Search for the cell housing the specified text and yield its [x, y] center coordinate. 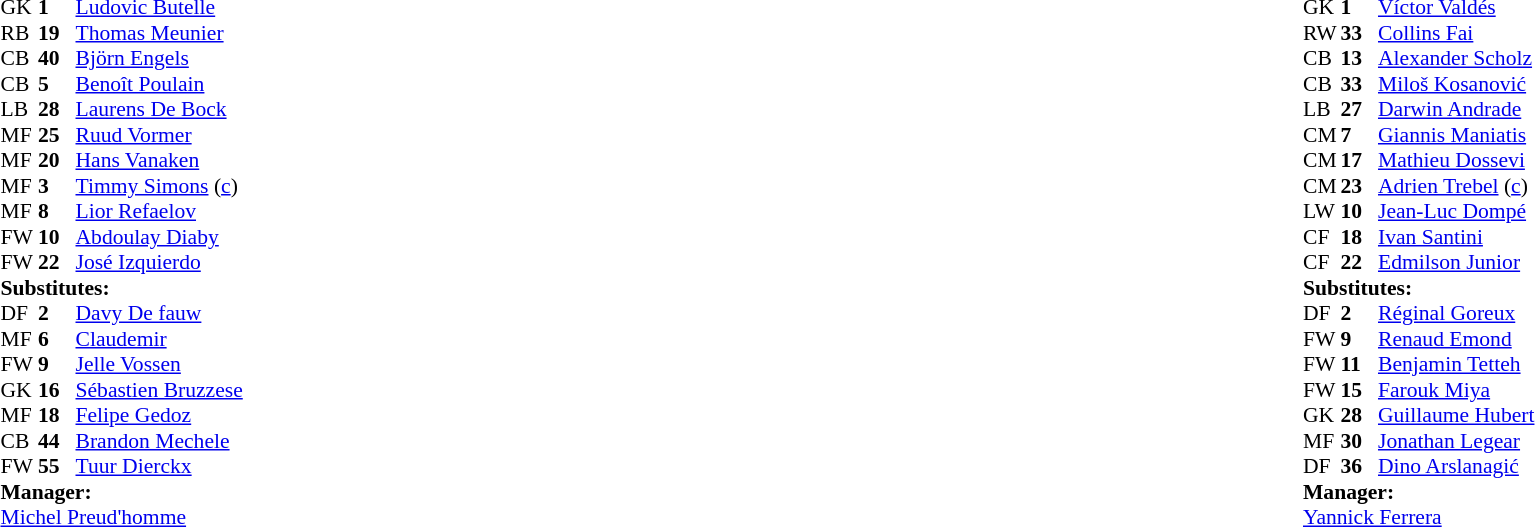
17 [1359, 161]
Thomas Meunier [160, 33]
Tuur Dierckx [160, 467]
Jonathan Legear [1456, 441]
Edmilson Junior [1456, 263]
LW [1322, 211]
16 [57, 390]
Collins Fai [1456, 33]
Laurens De Bock [160, 109]
Björn Engels [160, 59]
Mathieu Dossevi [1456, 161]
Brandon Mechele [160, 441]
55 [57, 467]
Adrien Trebel (c) [1456, 186]
Davy De fauw [160, 313]
Dino Arslanagić [1456, 467]
Jean-Luc Dompé [1456, 211]
19 [57, 33]
8 [57, 211]
RW [1322, 33]
13 [1359, 59]
Réginal Goreux [1456, 313]
Renaud Emond [1456, 339]
Jelle Vossen [160, 365]
Alexander Scholz [1456, 59]
José Izquierdo [160, 263]
25 [57, 135]
11 [1359, 365]
36 [1359, 467]
RB [19, 33]
Guillaume Hubert [1456, 415]
44 [57, 441]
Claudemir [160, 339]
27 [1359, 109]
Timmy Simons (c) [160, 186]
3 [57, 186]
7 [1359, 135]
Lior Refaelov [160, 211]
6 [57, 339]
Ruud Vormer [160, 135]
5 [57, 84]
Benjamin Tetteh [1456, 365]
Ivan Santini [1456, 237]
Benoît Poulain [160, 84]
40 [57, 59]
Felipe Gedoz [160, 415]
Sébastien Bruzzese [160, 390]
Abdoulay Diaby [160, 237]
20 [57, 161]
Hans Vanaken [160, 161]
Farouk Miya [1456, 390]
23 [1359, 186]
Giannis Maniatis [1456, 135]
30 [1359, 441]
15 [1359, 390]
Miloš Kosanović [1456, 84]
Darwin Andrade [1456, 109]
